Scan for the cell matching the given text and deliver its (x, y) coordinate at center. 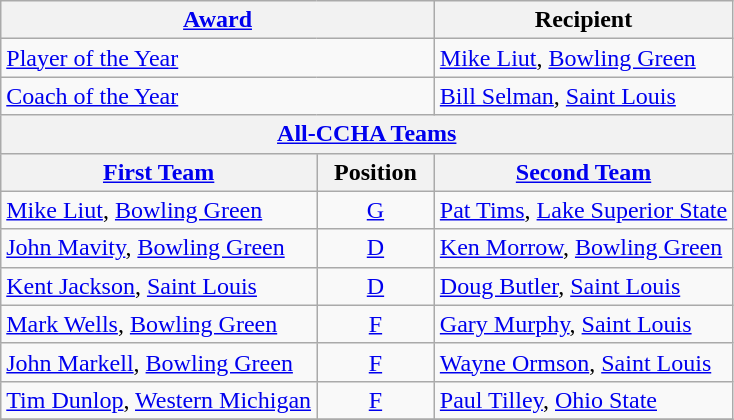
Award (218, 20)
Coach of the Year (218, 96)
Position (376, 172)
Tim Dunlop, Western Michigan (159, 400)
Wayne Ormson, Saint Louis (583, 362)
Second Team (583, 172)
Kent Jackson, Saint Louis (159, 286)
Gary Murphy, Saint Louis (583, 324)
All-CCHA Teams (367, 134)
Recipient (583, 20)
Bill Selman, Saint Louis (583, 96)
Paul Tilley, Ohio State (583, 400)
Mark Wells, Bowling Green (159, 324)
John Markell, Bowling Green (159, 362)
Ken Morrow, Bowling Green (583, 248)
Player of the Year (218, 58)
John Mavity, Bowling Green (159, 248)
Pat Tims, Lake Superior State (583, 210)
G (376, 210)
Doug Butler, Saint Louis (583, 286)
First Team (159, 172)
